Return the (X, Y) coordinate for the center point of the cell that contains the specified text.  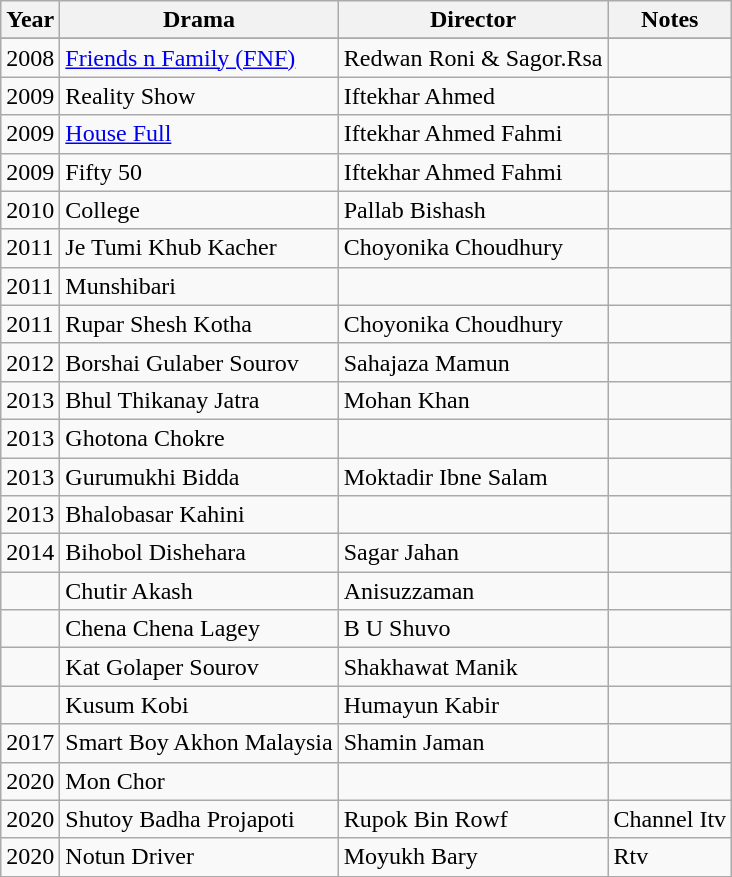
Ghotona Chokre (199, 438)
Humayun Kabir (473, 705)
Gurumukhi Bidda (199, 477)
B U Shuvo (473, 629)
Reality Show (199, 96)
Je Tumi Khub Kacher (199, 248)
Bihobol Dishehara (199, 553)
Notes (670, 20)
Chena Chena Lagey (199, 629)
Kat Golaper Sourov (199, 667)
Rupar Shesh Kotha (199, 324)
Redwan Roni & Sagor.Rsa (473, 58)
Borshai Gulaber Sourov (199, 362)
2008 (30, 58)
Director (473, 20)
Notun Driver (199, 857)
Sahajaza Mamun (473, 362)
Mohan Khan (473, 400)
Kusum Kobi (199, 705)
2017 (30, 743)
Moyukh Bary (473, 857)
Smart Boy Akhon Malaysia (199, 743)
Iftekhar Ahmed (473, 96)
Shamin Jaman (473, 743)
Drama (199, 20)
Bhul Thikanay Jatra (199, 400)
Shakhawat Manik (473, 667)
Year (30, 20)
House Full (199, 134)
Friends n Family (FNF) (199, 58)
2012 (30, 362)
Munshibari (199, 286)
Anisuzzaman (473, 591)
College (199, 210)
Sagar Jahan (473, 553)
2014 (30, 553)
Channel Itv (670, 819)
Pallab Bishash (473, 210)
Moktadir Ibne Salam (473, 477)
Fifty 50 (199, 172)
Chutir Akash (199, 591)
Shutoy Badha Projapoti (199, 819)
2010 (30, 210)
Rupok Bin Rowf (473, 819)
Bhalobasar Kahini (199, 515)
Mon Chor (199, 781)
Rtv (670, 857)
